From the cell containing the given text, extract its center point as [x, y] coordinate. 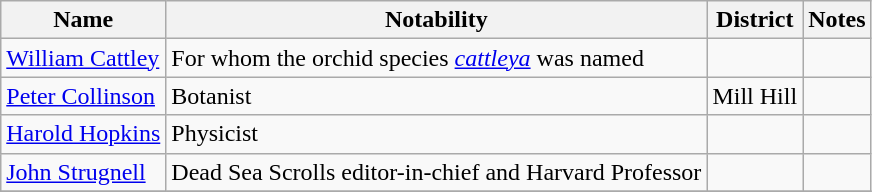
Harold Hopkins [84, 134]
Physicist [436, 134]
Name [84, 20]
Botanist [436, 96]
For whom the orchid species cattleya was named [436, 58]
William Cattley [84, 58]
John Strugnell [84, 172]
District [755, 20]
Dead Sea Scrolls editor-in-chief and Harvard Professor [436, 172]
Mill Hill [755, 96]
Notability [436, 20]
Notes [837, 20]
Peter Collinson [84, 96]
